Locate the cell with the specified text and output its [X, Y] center coordinate. 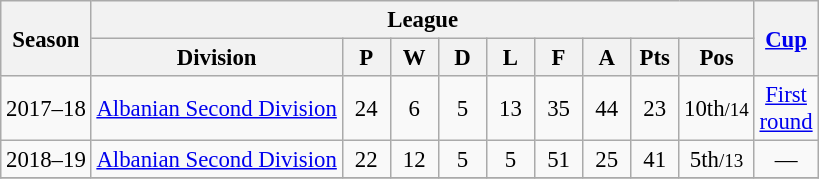
Division [216, 58]
22 [366, 160]
Pts [655, 58]
Season [46, 38]
A [607, 58]
5th/13 [716, 160]
23 [655, 108]
P [366, 58]
W [414, 58]
Pos [716, 58]
41 [655, 160]
Cup [786, 38]
6 [414, 108]
— [786, 160]
D [462, 58]
51 [558, 160]
2017–18 [46, 108]
12 [414, 160]
First round [786, 108]
35 [558, 108]
10th/14 [716, 108]
44 [607, 108]
League [422, 20]
2018–19 [46, 160]
13 [510, 108]
24 [366, 108]
25 [607, 160]
F [558, 58]
L [510, 58]
